Scan for the cell matching the given text and deliver its [X, Y] coordinate at center. 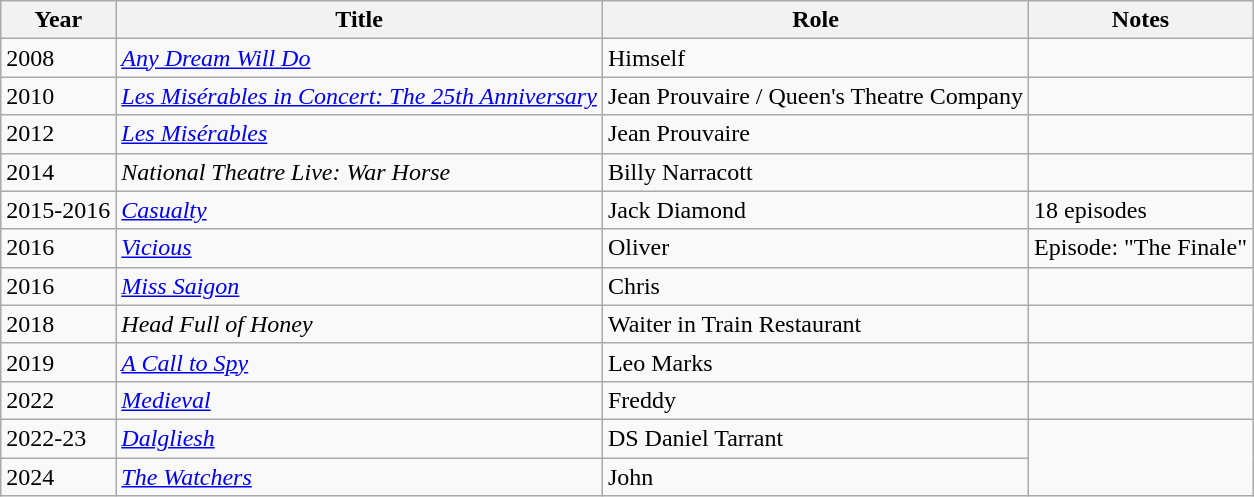
John [815, 477]
Miss Saigon [360, 286]
DS Daniel Tarrant [815, 438]
Notes [1141, 20]
Head Full of Honey [360, 324]
National Theatre Live: War Horse [360, 172]
Vicious [360, 248]
Leo Marks [815, 362]
Freddy [815, 400]
Episode: "The Finale" [1141, 248]
Year [58, 20]
2008 [58, 58]
Billy Narracott [815, 172]
Title [360, 20]
The Watchers [360, 477]
Medieval [360, 400]
Jean Prouvaire [815, 134]
2014 [58, 172]
Waiter in Train Restaurant [815, 324]
2024 [58, 477]
Dalgliesh [360, 438]
2022-23 [58, 438]
2018 [58, 324]
Les Misérables in Concert: The 25th Anniversary [360, 96]
2015-2016 [58, 210]
Jean Prouvaire / Queen's Theatre Company [815, 96]
Chris [815, 286]
18 episodes [1141, 210]
Himself [815, 58]
2019 [58, 362]
Oliver [815, 248]
A Call to Spy [360, 362]
Jack Diamond [815, 210]
Any Dream Will Do [360, 58]
2010 [58, 96]
Casualty [360, 210]
Les Misérables [360, 134]
2022 [58, 400]
2012 [58, 134]
Role [815, 20]
